Identify which cell holds the provided text, then report its (x, y) central coordinate. 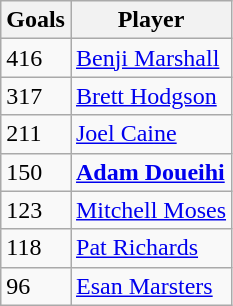
Player (150, 20)
Pat Richards (150, 248)
416 (36, 58)
Benji Marshall (150, 58)
150 (36, 172)
118 (36, 248)
Esan Marsters (150, 286)
Mitchell Moses (150, 210)
Joel Caine (150, 134)
123 (36, 210)
Brett Hodgson (150, 96)
96 (36, 286)
Adam Doueihi (150, 172)
211 (36, 134)
317 (36, 96)
Goals (36, 20)
